From the cell containing the given text, extract its center point as [X, Y] coordinate. 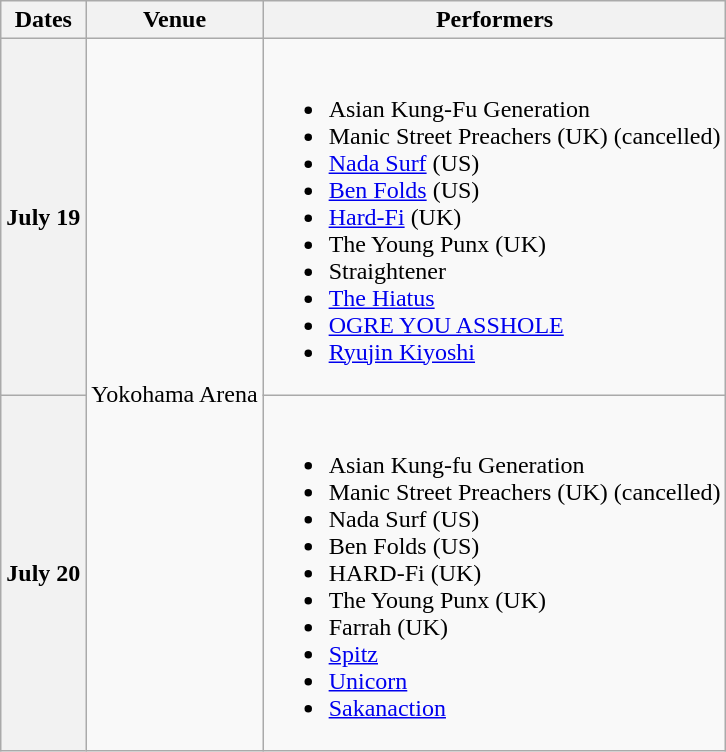
Yokohama Arena [174, 395]
Venue [174, 20]
Performers [494, 20]
July 19 [44, 217]
July 20 [44, 573]
Dates [44, 20]
